Scan for the cell matching the given text and deliver its (x, y) coordinate at center. 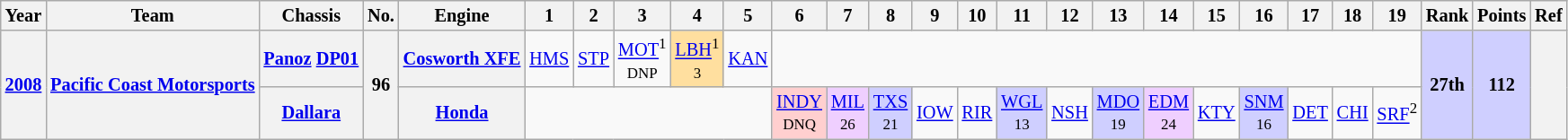
96 (381, 84)
8 (890, 15)
MIL26 (848, 113)
Chassis (311, 15)
NSH (1069, 113)
4 (697, 15)
6 (800, 15)
KAN (748, 59)
Points (1502, 15)
5 (748, 15)
HMS (549, 59)
2008 (23, 84)
IOW (935, 113)
19 (1397, 15)
Dallara (311, 113)
27th (1447, 84)
INDYDNQ (800, 113)
No. (381, 15)
LBH13 (697, 59)
13 (1118, 15)
3 (642, 15)
Ref (1548, 15)
Engine (462, 15)
Pacific Coast Motorsports (153, 84)
MDO19 (1118, 113)
11 (1022, 15)
STP (593, 59)
SNM16 (1264, 113)
12 (1069, 15)
DET (1310, 113)
7 (848, 15)
18 (1353, 15)
EDM24 (1168, 113)
TXS21 (890, 113)
1 (549, 15)
Team (153, 15)
17 (1310, 15)
10 (978, 15)
16 (1264, 15)
112 (1502, 84)
KTY (1217, 113)
Cosworth XFE (462, 59)
SRF2 (1397, 113)
Rank (1447, 15)
2 (593, 15)
Panoz DP01 (311, 59)
RIR (978, 113)
CHI (1353, 113)
WGL13 (1022, 113)
Year (23, 15)
MOT1DNP (642, 59)
Honda (462, 113)
14 (1168, 15)
15 (1217, 15)
9 (935, 15)
